Extract the [x, y] coordinate from the center of the cell holding the provided text.  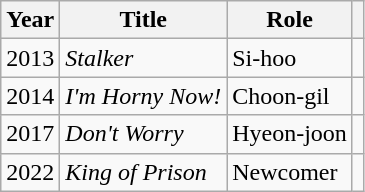
Stalker [144, 58]
Hyeon-joon [290, 134]
2013 [30, 58]
Title [144, 20]
Si-hoo [290, 58]
Choon-gil [290, 96]
King of Prison [144, 172]
Newcomer [290, 172]
Role [290, 20]
2017 [30, 134]
Don't Worry [144, 134]
2022 [30, 172]
2014 [30, 96]
I'm Horny Now! [144, 96]
Year [30, 20]
